Return (x, y) of the center of cell containing provided text 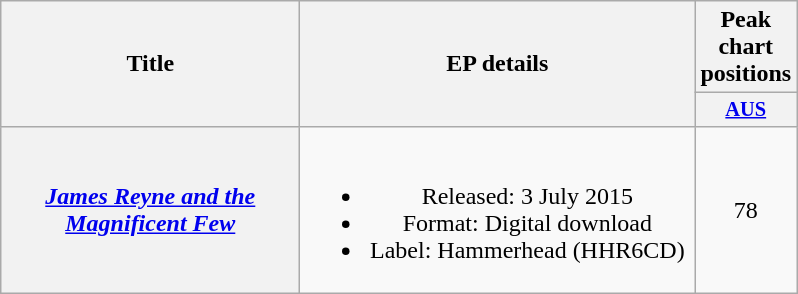
AUS (746, 110)
James Reyne and the Magnificent Few (150, 210)
EP details (498, 64)
Released: 3 July 2015Format: Digital downloadLabel: Hammerhead (HHR6CD) (498, 210)
78 (746, 210)
Peak chart positions (746, 47)
Title (150, 64)
